Extract the (x, y) coordinate from the center of the cell holding the provided text.  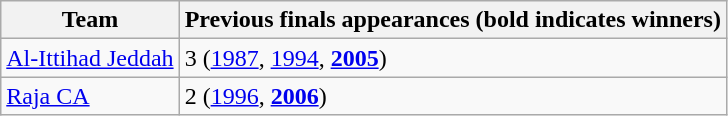
Team (90, 20)
3 (1987, 1994, 2005) (452, 58)
2 (1996, 2006) (452, 96)
Al-Ittihad Jeddah (90, 58)
Raja CA (90, 96)
Previous finals appearances (bold indicates winners) (452, 20)
